Locate the cell with the specified text and output its (X, Y) center coordinate. 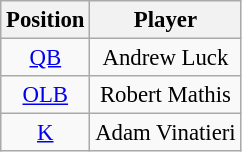
Position (46, 20)
K (46, 133)
Andrew Luck (166, 58)
OLB (46, 95)
Player (166, 20)
Adam Vinatieri (166, 133)
QB (46, 58)
Robert Mathis (166, 95)
